For the text-containing cell, return its midpoint in [x, y] coordinate format. 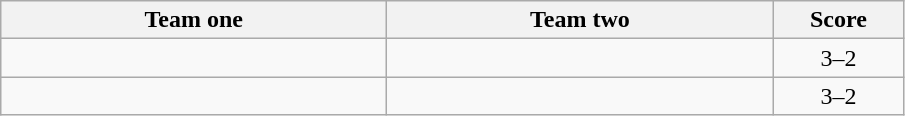
Team two [580, 20]
Team one [194, 20]
Score [838, 20]
